Search for the cell housing the specified text and yield its [X, Y] center coordinate. 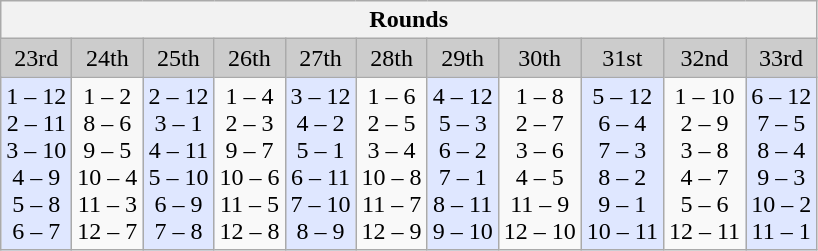
24th [108, 58]
4 – 125 – 36 – 27 – 18 – 119 – 10 [462, 164]
5 – 126 – 47 – 38 – 29 – 110 – 11 [622, 164]
1 – 122 – 113 – 104 – 95 – 86 – 7 [36, 164]
1 – 102 – 93 – 84 – 75 – 612 – 11 [704, 164]
29th [462, 58]
28th [392, 58]
1 – 28 – 69 – 510 – 411 – 312 – 7 [108, 164]
23rd [36, 58]
27th [320, 58]
25th [178, 58]
1 – 62 – 53 – 410 – 811 – 712 – 9 [392, 164]
6 – 127 – 58 – 49 – 310 – 211 – 1 [782, 164]
2 – 123 – 14 – 115 – 106 – 97 – 8 [178, 164]
30th [540, 58]
31st [622, 58]
1 – 82 – 73 – 64 – 511 – 912 – 10 [540, 164]
1 – 42 – 39 – 710 – 611 – 512 – 8 [250, 164]
Rounds [409, 20]
33rd [782, 58]
32nd [704, 58]
26th [250, 58]
3 – 124 – 25 – 16 – 117 – 108 – 9 [320, 164]
